Provide the (X, Y) coordinate of the cell's center where the given text is located.  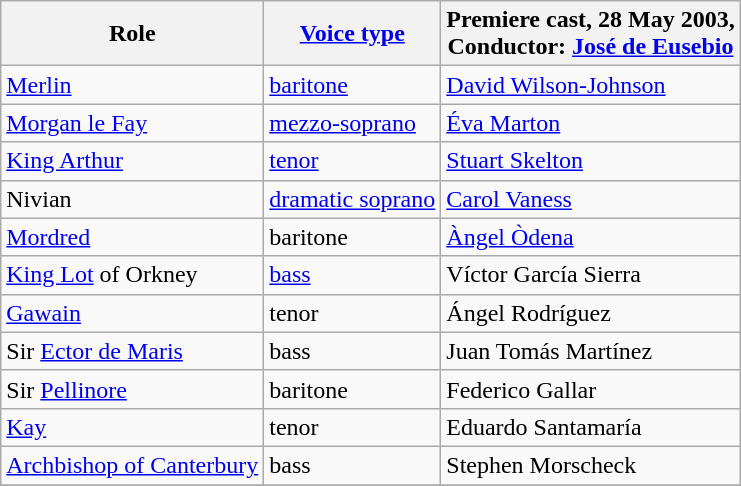
Mordred (132, 237)
Juan Tomás Martínez (590, 351)
Sir Pellinore (132, 389)
Voice type (352, 34)
Federico Gallar (590, 389)
Stephen Morscheck (590, 465)
King Lot of Orkney (132, 275)
Role (132, 34)
Víctor García Sierra (590, 275)
Stuart Skelton (590, 161)
Àngel Òdena (590, 237)
Carol Vaness (590, 199)
Morgan le Fay (132, 123)
Archbishop of Canterbury (132, 465)
dramatic soprano (352, 199)
King Arthur (132, 161)
Nivian (132, 199)
Premiere cast, 28 May 2003,Conductor: José de Eusebio (590, 34)
Gawain (132, 313)
mezzo-soprano (352, 123)
Kay (132, 427)
David Wilson-Johnson (590, 85)
Ángel Rodríguez (590, 313)
Sir Ector de Maris (132, 351)
Merlin (132, 85)
Eduardo Santamaría (590, 427)
Éva Marton (590, 123)
